Return the [X, Y] coordinate for the center point of the cell that contains the specified text.  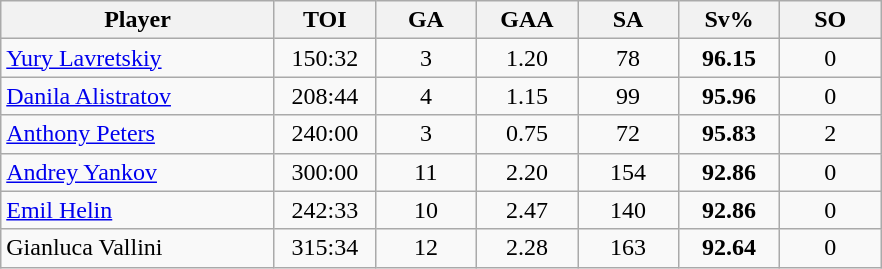
Gianluca Vallini [138, 248]
GAA [526, 20]
11 [426, 172]
Andrey Yankov [138, 172]
2 [830, 134]
95.83 [730, 134]
92.64 [730, 248]
2.20 [526, 172]
99 [628, 96]
154 [628, 172]
SA [628, 20]
240:00 [324, 134]
242:33 [324, 210]
140 [628, 210]
78 [628, 58]
12 [426, 248]
72 [628, 134]
315:34 [324, 248]
95.96 [730, 96]
Anthony Peters [138, 134]
4 [426, 96]
10 [426, 210]
1.20 [526, 58]
1.15 [526, 96]
208:44 [324, 96]
Sv% [730, 20]
2.47 [526, 210]
2.28 [526, 248]
0.75 [526, 134]
300:00 [324, 172]
Danila Alistratov [138, 96]
SO [830, 20]
GA [426, 20]
96.15 [730, 58]
163 [628, 248]
Player [138, 20]
TOI [324, 20]
Emil Helin [138, 210]
Yury Lavretskiy [138, 58]
150:32 [324, 58]
